Return the [X, Y] coordinate for the center point of the cell that contains the specified text.  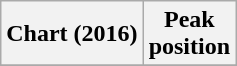
Chart (2016) [72, 34]
Peakposition [189, 34]
